Identify which cell holds the provided text, then report its [x, y] central coordinate. 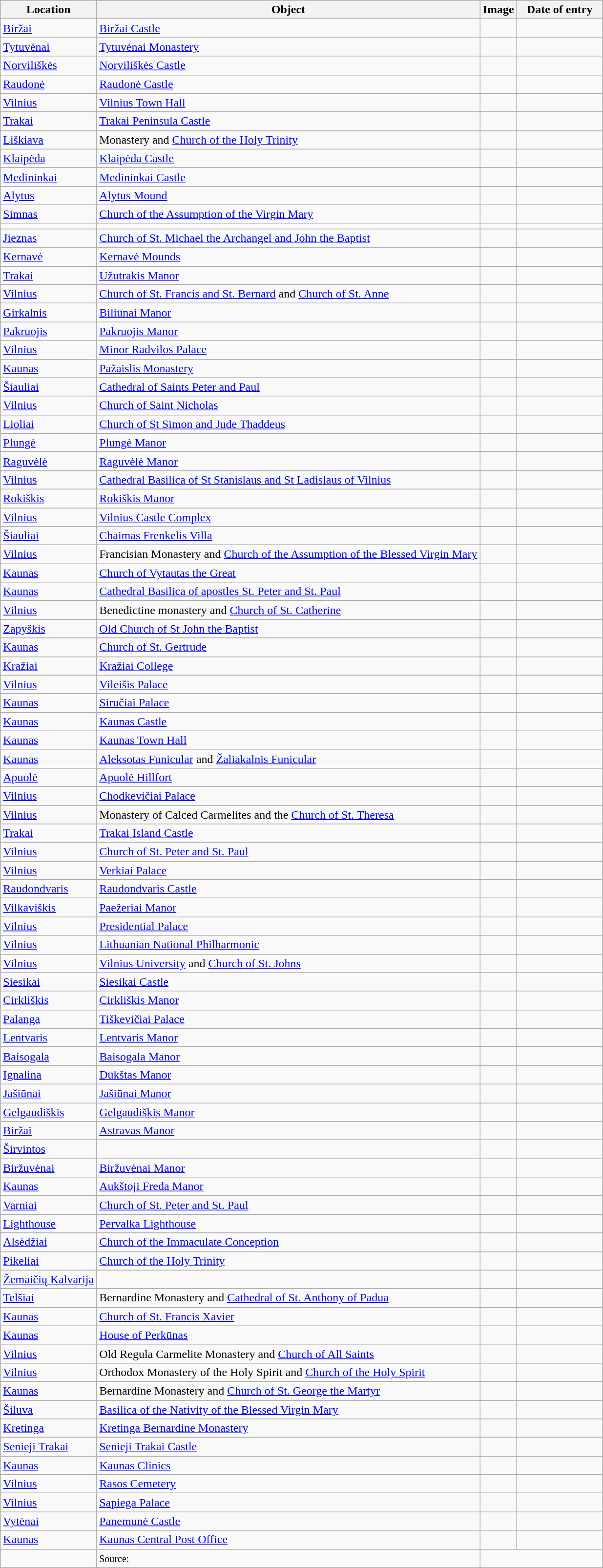
Pervalka Lighthouse [288, 1224]
Tytuvėnai [49, 47]
Kaunas Central Post Office [288, 1540]
Pažaislis Monastery [288, 368]
Location [49, 10]
Tiškevičiai Palace [288, 1019]
Biržai Castle [288, 28]
Alytus [49, 195]
Image [498, 10]
Orthodox Monastery of the Holy Spirit and Church of the Holy Spirit [288, 1372]
Bernardine Monastery and Church of St. George the Martyr [288, 1391]
Pakruojis [49, 331]
House of Perkūnas [288, 1335]
Lioliai [49, 424]
Bernardine Monastery and Cathedral of St. Anthony of Padua [288, 1298]
Gelgaudiškis Manor [288, 1112]
Baisogala [49, 1056]
Biržuvėnai Manor [288, 1168]
Alytus Mound [288, 195]
Pikeliai [49, 1261]
Presidential Palace [288, 926]
Gelgaudiškis [49, 1112]
Senieji Trakai Castle [288, 1447]
Zapyškis [49, 629]
Vilkaviškis [49, 908]
Raguvėlė Manor [288, 461]
Raudonė Castle [288, 84]
Biliūnai Manor [288, 313]
Lentvaris Manor [288, 1038]
Liškiava [49, 140]
Medininkai Castle [288, 177]
Girkalnis [49, 313]
Kernavė [49, 257]
Basilica of the Nativity of the Blessed Virgin Mary [288, 1409]
Varniai [49, 1205]
Date of entry [560, 10]
Lentvaris [49, 1038]
Cathedral of Saints Peter and Paul [288, 387]
Sapiega Palace [288, 1503]
Lighthouse [49, 1224]
Norviliškės Castle [288, 65]
Klaipėda Castle [288, 158]
Siručiai Palace [288, 703]
Medininkai [49, 177]
Church of the Immaculate Conception [288, 1242]
Kražiai College [288, 666]
Apuolė [49, 777]
Church of the Assumption of the Virgin Mary [288, 214]
Senieji Trakai [49, 1447]
Vytėnai [49, 1521]
Church of Saint Nicholas [288, 405]
Aukštoji Freda Manor [288, 1187]
Jašiūnai Manor [288, 1093]
Panemunė Castle [288, 1521]
Kaunas Town Hall [288, 740]
Chodkevičiai Palace [288, 796]
Šiluva [49, 1409]
Plungė [49, 443]
Minor Radvilos Palace [288, 350]
Ignalina [49, 1075]
Paežeriai Manor [288, 908]
Kaunas Clinics [288, 1465]
Telšiai [49, 1298]
Kretinga Bernardine Monastery [288, 1428]
Raguvėlė [49, 461]
Kražiai [49, 666]
Klaipėda [49, 158]
Raudonė [49, 84]
Monastery of Calced Carmelites and the Church of St. Theresa [288, 814]
Vilnius Castle Complex [288, 517]
Verkiai Palace [288, 870]
Norviliškės [49, 65]
Raudondvaris [49, 889]
Church of the Holy Trinity [288, 1261]
Aleksotas Funicular and Žaliakalnis Funicular [288, 759]
Palanga [49, 1019]
Church of St Simon and Jude Thaddeus [288, 424]
Church of St. Francis and St. Bernard and Church of St. Anne [288, 294]
Cirkliškis Manor [288, 1000]
Rokiškis Manor [288, 498]
Benedictine monastery and Church of St. Catherine [288, 610]
Alsėdžiai [49, 1242]
Kaunas Castle [288, 721]
Trakai Peninsula Castle [288, 121]
Old Regula Carmelite Monastery and Church of All Saints [288, 1354]
Trakai Island Castle [288, 833]
Astravas Manor [288, 1131]
Object [288, 10]
Siesikai Castle [288, 982]
Tytuvėnai Monastery [288, 47]
Chaimas Frenkelis Villa [288, 536]
Apuolė Hillfort [288, 777]
Church of St. Francis Xavier [288, 1316]
Cathedral Basilica of apostles St. Peter and St. Paul [288, 592]
Old Church of St John the Baptist [288, 629]
Siesikai [49, 982]
Jieznas [49, 238]
Plungė Manor [288, 443]
Rasos Cemetery [288, 1484]
Cirkliškis [49, 1000]
Cathedral Basilica of St Stanislaus and St Ladislaus of Vilnius [288, 480]
Širvintos [49, 1149]
Biržuvėnai [49, 1168]
Žemaičių Kalvarija [49, 1279]
Pakruojis Manor [288, 331]
Vileišis Palace [288, 684]
Raudondvaris Castle [288, 889]
Church of St. Michael the Archangel and John the Baptist [288, 238]
Baisogala Manor [288, 1056]
Monastery and Church of the Holy Trinity [288, 140]
Kretinga [49, 1428]
Kernavė Mounds [288, 257]
Simnas [49, 214]
Užutrakis Manor [288, 275]
Vilnius University and Church of St. Johns [288, 963]
Dūkštas Manor [288, 1075]
Church of Vytautas the Great [288, 573]
Church of St. Gertrude [288, 647]
Francisian Monastery and Church of the Assumption of the Blessed Virgin Mary [288, 554]
Jašiūnai [49, 1093]
Rokiškis [49, 498]
Lithuanian National Philharmonic [288, 945]
Source: [288, 1558]
Vilnius Town Hall [288, 103]
